Find where the given text appears and provide that cell's center as [x, y] coordinate. 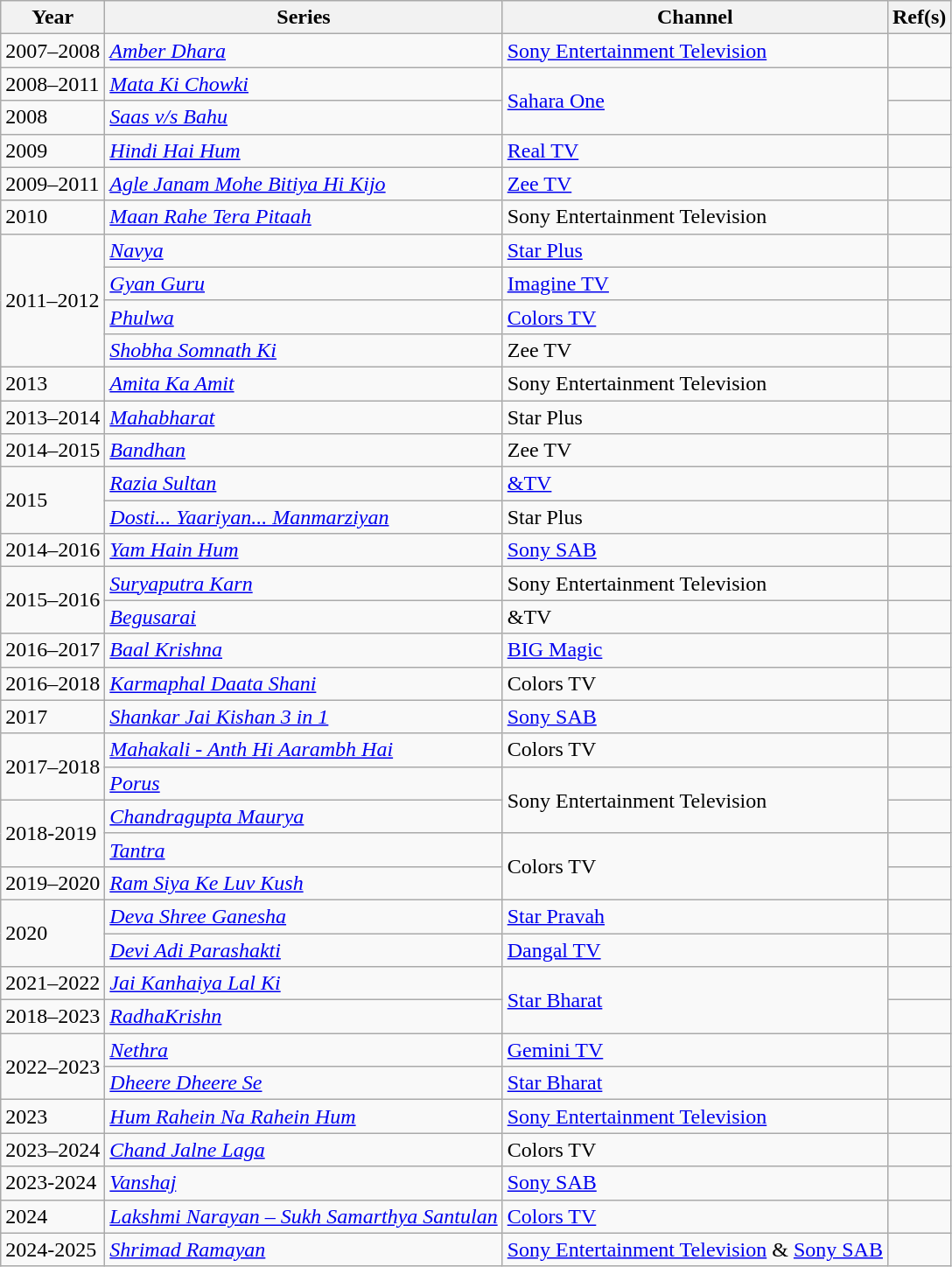
Series [304, 17]
Karmaphal Daata Shani [304, 683]
Chandragupta Maurya [304, 816]
Lakshmi Narayan – Sukh Samarthya Santulan [304, 1216]
Saas v/s Bahu [304, 117]
Year [52, 17]
Razia Sultan [304, 484]
Tantra [304, 850]
Chand Jalne Laga [304, 1150]
2024 [52, 1216]
Yam Hain Hum [304, 550]
Hum Rahein Na Rahein Hum [304, 1116]
Navya [304, 250]
2009–2011 [52, 184]
Begusarai [304, 617]
2021–2022 [52, 983]
2007–2008 [52, 51]
2019–2020 [52, 883]
Channel [695, 17]
Dosti... Yaariyan... Manmarziyan [304, 517]
Star Pravah [695, 916]
Hindi Hai Hum [304, 150]
Phulwa [304, 317]
Devi Adi Parashakti [304, 949]
2015 [52, 500]
2022–2023 [52, 1067]
2009 [52, 150]
2020 [52, 933]
Amita Ka Amit [304, 383]
2014–2016 [52, 550]
Shankar Jai Kishan 3 in 1 [304, 717]
2017 [52, 717]
Real TV [695, 150]
Maan Rahe Tera Pitaah [304, 217]
Mahabharat [304, 417]
2023 [52, 1116]
Ram Siya Ke Luv Kush [304, 883]
2018-2019 [52, 833]
Agle Janam Mohe Bitiya Hi Kijo [304, 184]
Mata Ki Chowki [304, 84]
Vanshaj [304, 1183]
Sahara One [695, 101]
2013–2014 [52, 417]
2013 [52, 383]
2023-2024 [52, 1183]
2011–2012 [52, 300]
Baal Krishna [304, 650]
Gemini TV [695, 1050]
Deva Shree Ganesha [304, 916]
Shobha Somnath Ki [304, 350]
2024-2025 [52, 1249]
2010 [52, 217]
2018–2023 [52, 1017]
Nethra [304, 1050]
Suryaputra Karn [304, 584]
Jai Kanhaiya Lal Ki [304, 983]
Porus [304, 783]
2008 [52, 117]
2023–2024 [52, 1150]
2014–2015 [52, 451]
Ref(s) [919, 17]
Bandhan [304, 451]
2017–2018 [52, 766]
Dangal TV [695, 949]
Shrimad Ramayan [304, 1249]
2008–2011 [52, 84]
Mahakali - Anth Hi Aarambh Hai [304, 750]
BIG Magic [695, 650]
RadhaKrishn [304, 1017]
Amber Dhara [304, 51]
Sony Entertainment Television & Sony SAB [695, 1249]
2015–2016 [52, 600]
Gyan Guru [304, 283]
2016–2018 [52, 683]
2016–2017 [52, 650]
Dheere Dheere Se [304, 1083]
Imagine TV [695, 283]
